Provide the [x, y] coordinate of the cell's center where the given text is located.  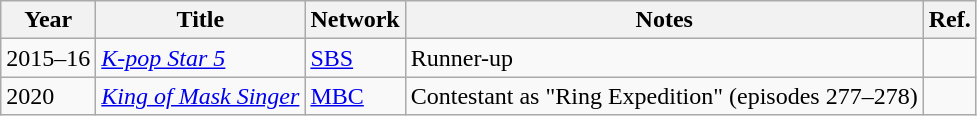
MBC [355, 96]
K-pop Star 5 [200, 58]
Ref. [950, 20]
2015–16 [48, 58]
2020 [48, 96]
SBS [355, 58]
Year [48, 20]
Runner-up [664, 58]
Network [355, 20]
Contestant as "Ring Expedition" (episodes 277–278) [664, 96]
King of Mask Singer [200, 96]
Title [200, 20]
Notes [664, 20]
